Scan for the cell matching the given text and deliver its [x, y] coordinate at center. 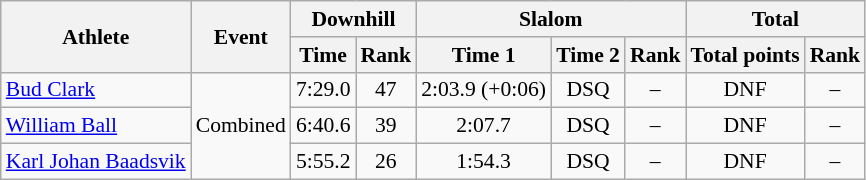
Karl Johan Baadsvik [96, 162]
7:29.0 [324, 90]
5:55.2 [324, 162]
Time 2 [588, 55]
Total [776, 19]
Slalom [550, 19]
1:54.3 [484, 162]
39 [386, 126]
William Ball [96, 126]
Time 1 [484, 55]
Event [241, 36]
Time [324, 55]
6:40.6 [324, 126]
Combined [241, 126]
26 [386, 162]
Total points [746, 55]
2:07.7 [484, 126]
Athlete [96, 36]
Bud Clark [96, 90]
2:03.9 (+0:06) [484, 90]
Downhill [354, 19]
47 [386, 90]
